For the text-containing cell, return its midpoint in (x, y) coordinate format. 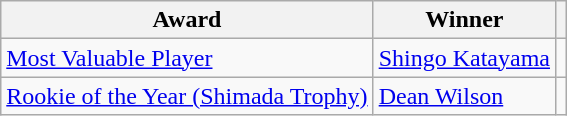
Award (187, 20)
Dean Wilson (464, 96)
Most Valuable Player (187, 58)
Winner (464, 20)
Rookie of the Year (Shimada Trophy) (187, 96)
Shingo Katayama (464, 58)
